Identify which cell holds the provided text, then report its [x, y] central coordinate. 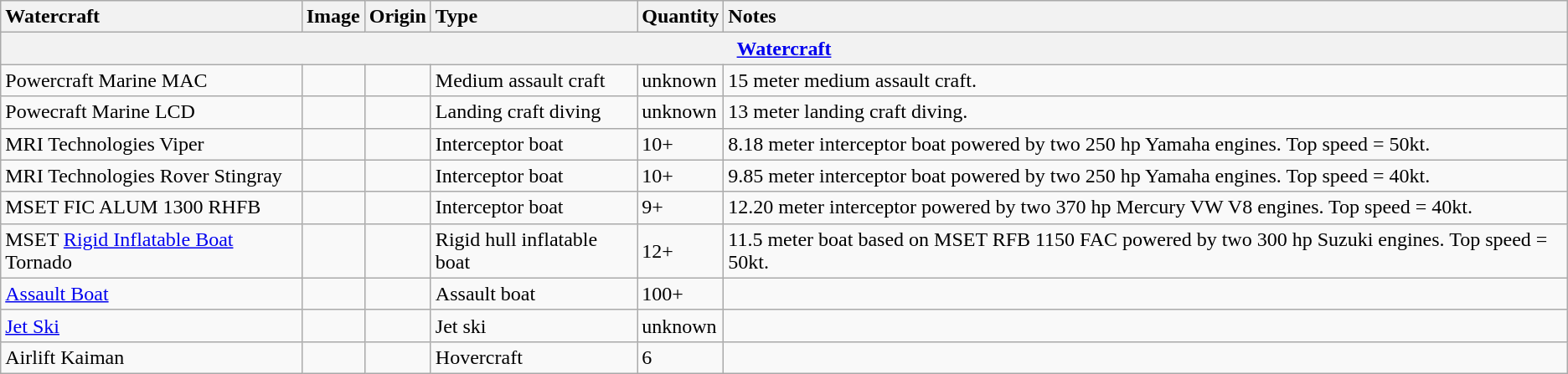
Rigid hull inflatable boat [534, 251]
MRI Technologies Viper [151, 144]
Powecraft Marine LCD [151, 112]
Landing craft diving [534, 112]
Origin [397, 17]
Jet Ski [151, 325]
15 meter medium assault craft. [1146, 80]
MSET Rigid Inflatable Boat Tornado [151, 251]
Quantity [680, 17]
11.5 meter boat based on MSET RFB 1150 FAC powered by two 300 hp Suzuki engines. Top speed = 50kt. [1146, 251]
Image [333, 17]
Jet ski [534, 325]
13 meter landing craft diving. [1146, 112]
MSET FIC ALUM 1300 RHFB [151, 207]
Notes [1146, 17]
Medium assault craft [534, 80]
Type [534, 17]
8.18 meter interceptor boat powered by two 250 hp Yamaha engines. Top speed = 50kt. [1146, 144]
6 [680, 357]
12.20 meter interceptor powered by two 370 hp Mercury VW V8 engines. Top speed = 40kt. [1146, 207]
Assault Boat [151, 294]
Hovercraft [534, 357]
Powercraft Marine MAC [151, 80]
9+ [680, 207]
9.85 meter interceptor boat powered by two 250 hp Yamaha engines. Top speed = 40kt. [1146, 176]
12+ [680, 251]
100+ [680, 294]
Assault boat [534, 294]
Airlift Kaiman [151, 357]
MRI Technologies Rover Stingray [151, 176]
